Identify which cell holds the provided text, then report its (x, y) central coordinate. 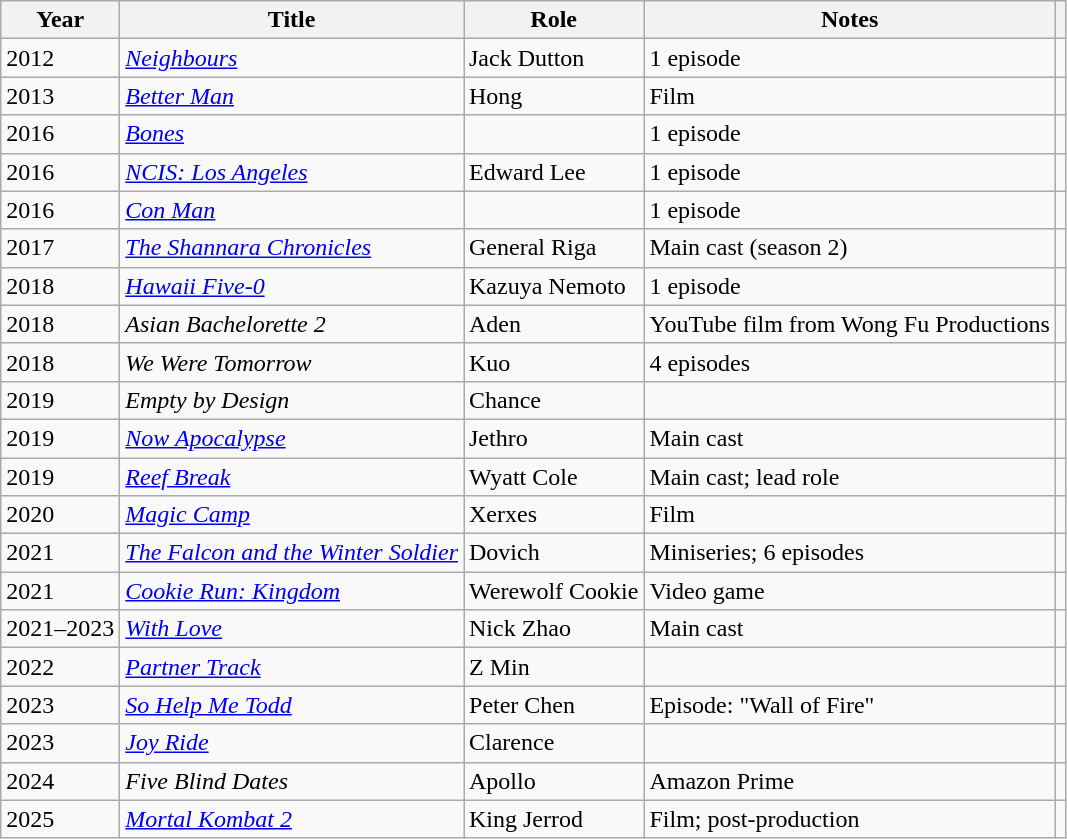
Year (60, 20)
Title (292, 20)
YouTube film from Wong Fu Productions (850, 324)
Jethro (554, 438)
Dovich (554, 553)
Notes (850, 20)
Chance (554, 400)
Film; post-production (850, 819)
Clarence (554, 743)
Kazuya Nemoto (554, 286)
Kuo (554, 362)
Episode: "Wall of Fire" (850, 705)
Asian Bachelorette 2 (292, 324)
Wyatt Cole (554, 477)
NCIS: Los Angeles (292, 172)
Jack Dutton (554, 58)
Partner Track (292, 667)
2025 (60, 819)
With Love (292, 629)
The Falcon and the Winter Soldier (292, 553)
The Shannara Chronicles (292, 248)
4 episodes (850, 362)
Apollo (554, 781)
We Were Tomorrow (292, 362)
King Jerrod (554, 819)
Bones (292, 134)
Joy Ride (292, 743)
Five Blind Dates (292, 781)
2020 (60, 515)
Miniseries; 6 episodes (850, 553)
Mortal Kombat 2 (292, 819)
Nick Zhao (554, 629)
Better Man (292, 96)
2024 (60, 781)
Z Min (554, 667)
Werewolf Cookie (554, 591)
Empty by Design (292, 400)
Cookie Run: Kingdom (292, 591)
Amazon Prime (850, 781)
2021–2023 (60, 629)
2022 (60, 667)
Main cast (season 2) (850, 248)
Reef Break (292, 477)
Magic Camp (292, 515)
Peter Chen (554, 705)
Video game (850, 591)
Neighbours (292, 58)
2012 (60, 58)
So Help Me Todd (292, 705)
Hong (554, 96)
Now Apocalypse (292, 438)
Role (554, 20)
Main cast; lead role (850, 477)
Con Man (292, 210)
2013 (60, 96)
2017 (60, 248)
Edward Lee (554, 172)
Hawaii Five-0 (292, 286)
General Riga (554, 248)
Xerxes (554, 515)
Aden (554, 324)
